Output the [x, y] coordinate of the center of the cell containing the given text.  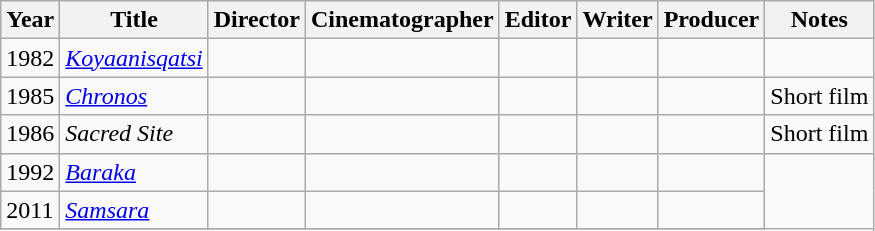
Writer [618, 20]
Baraka [134, 172]
1992 [30, 172]
1985 [30, 96]
Title [134, 20]
Cinematographer [402, 20]
Year [30, 20]
Notes [820, 20]
Koyaanisqatsi [134, 58]
2011 [30, 210]
1982 [30, 58]
Samsara [134, 210]
Producer [712, 20]
Editor [538, 20]
Chronos [134, 96]
1986 [30, 134]
Director [256, 20]
Sacred Site [134, 134]
